Output the (X, Y) coordinate of the center of the cell containing the given text.  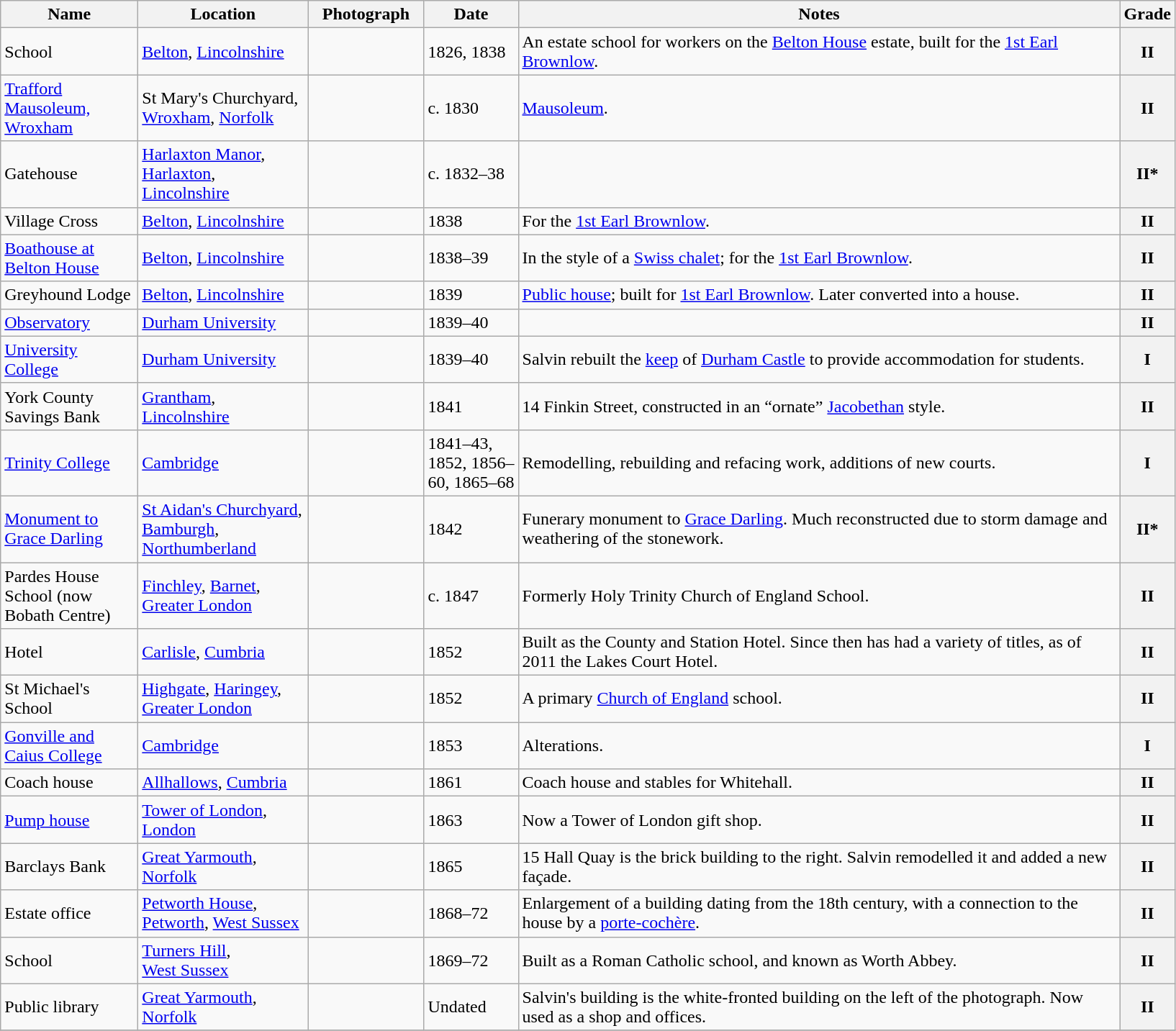
Turners Hill,West Sussex (223, 960)
1868–72 (471, 914)
Gonville and Caius College (69, 745)
An estate school for workers on the Belton House estate, built for the 1st Earl Brownlow. (819, 52)
In the style of a Swiss chalet; for the 1st Earl Brownlow. (819, 258)
Allhallows, Cumbria (223, 783)
Coach house and stables for Whitehall. (819, 783)
Observatory (69, 322)
c. 1830 (471, 108)
St Michael's School (69, 699)
1841–43, 1852, 1856–60, 1865–68 (471, 463)
Funerary monument to Grace Darling. Much reconstructed due to storm damage and weathering of the stonework. (819, 529)
1865 (471, 866)
Grantham, Lincolnshire (223, 406)
Hotel (69, 652)
Grade (1147, 14)
Monument to Grace Darling (69, 529)
Mausoleum. (819, 108)
1826, 1838 (471, 52)
Name (69, 14)
Barclays Bank (69, 866)
Tower of London, London (223, 820)
Enlargement of a building dating from the 18th century, with a connection to the house by a porte-cochère. (819, 914)
1853 (471, 745)
Date (471, 14)
Petworth House, Petworth, West Sussex (223, 914)
Carlisle, Cumbria (223, 652)
14 Finkin Street, constructed in an “ornate” Jacobethan style. (819, 406)
Pardes House School (now Bobath Centre) (69, 596)
Finchley, Barnet,Greater London (223, 596)
Remodelling, rebuilding and refacing work, additions of new courts. (819, 463)
Salvin's building is the white-fronted building on the left of the photograph. Now used as a shop and offices. (819, 1007)
St Mary's Churchyard, Wroxham, Norfolk (223, 108)
For the 1st Earl Brownlow. (819, 221)
1842 (471, 529)
1863 (471, 820)
Gatehouse (69, 174)
Harlaxton Manor, Harlaxton, Lincolnshire (223, 174)
Greyhound Lodge (69, 295)
Notes (819, 14)
Village Cross (69, 221)
Formerly Holy Trinity Church of England School. (819, 596)
1838–39 (471, 258)
Undated (471, 1007)
Salvin rebuilt the keep of Durham Castle to provide accommodation for students. (819, 360)
Built as a Roman Catholic school, and known as Worth Abbey. (819, 960)
University College (69, 360)
1841 (471, 406)
Trinity College (69, 463)
1869–72 (471, 960)
Location (223, 14)
Highgate, Haringey, Greater London (223, 699)
A primary Church of England school. (819, 699)
Photograph (366, 14)
Trafford Mausoleum, Wroxham (69, 108)
Coach house (69, 783)
Pump house (69, 820)
Public library (69, 1007)
1839 (471, 295)
c. 1832–38 (471, 174)
1861 (471, 783)
Boathouse at Belton House (69, 258)
15 Hall Quay is the brick building to the right. Salvin remodelled it and added a new façade. (819, 866)
York County Savings Bank (69, 406)
Estate office (69, 914)
Now a Tower of London gift shop. (819, 820)
1838 (471, 221)
Built as the County and Station Hotel. Since then has had a variety of titles, as of 2011 the Lakes Court Hotel. (819, 652)
St Aidan's Churchyard, Bamburgh, Northumberland (223, 529)
c. 1847 (471, 596)
Alterations. (819, 745)
Public house; built for 1st Earl Brownlow. Later converted into a house. (819, 295)
